Provide the (x, y) coordinate of the cell's center where the given text is located.  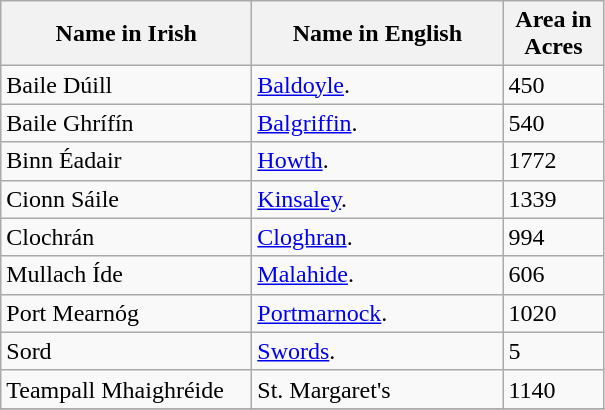
606 (554, 275)
Baldoyle. (378, 85)
Sord (126, 351)
Binn Éadair (126, 161)
Malahide. (378, 275)
994 (554, 237)
Name in English (378, 34)
Port Mearnóg (126, 313)
St. Margaret's (378, 389)
450 (554, 85)
Area in Acres (554, 34)
Cloghran. (378, 237)
Swords. (378, 351)
Balgriffin. (378, 123)
1020 (554, 313)
Baile Dúill (126, 85)
Mullach Íde (126, 275)
5 (554, 351)
Teampall Mhaighréide (126, 389)
1339 (554, 199)
Name in Irish (126, 34)
Portmarnock. (378, 313)
1140 (554, 389)
Cionn Sáile (126, 199)
1772 (554, 161)
Baile Ghrífín (126, 123)
Kinsaley. (378, 199)
Howth. (378, 161)
Clochrán (126, 237)
540 (554, 123)
